Pinpoint the cell where the given text exists, returning its [x, y] midpoint coordinate. 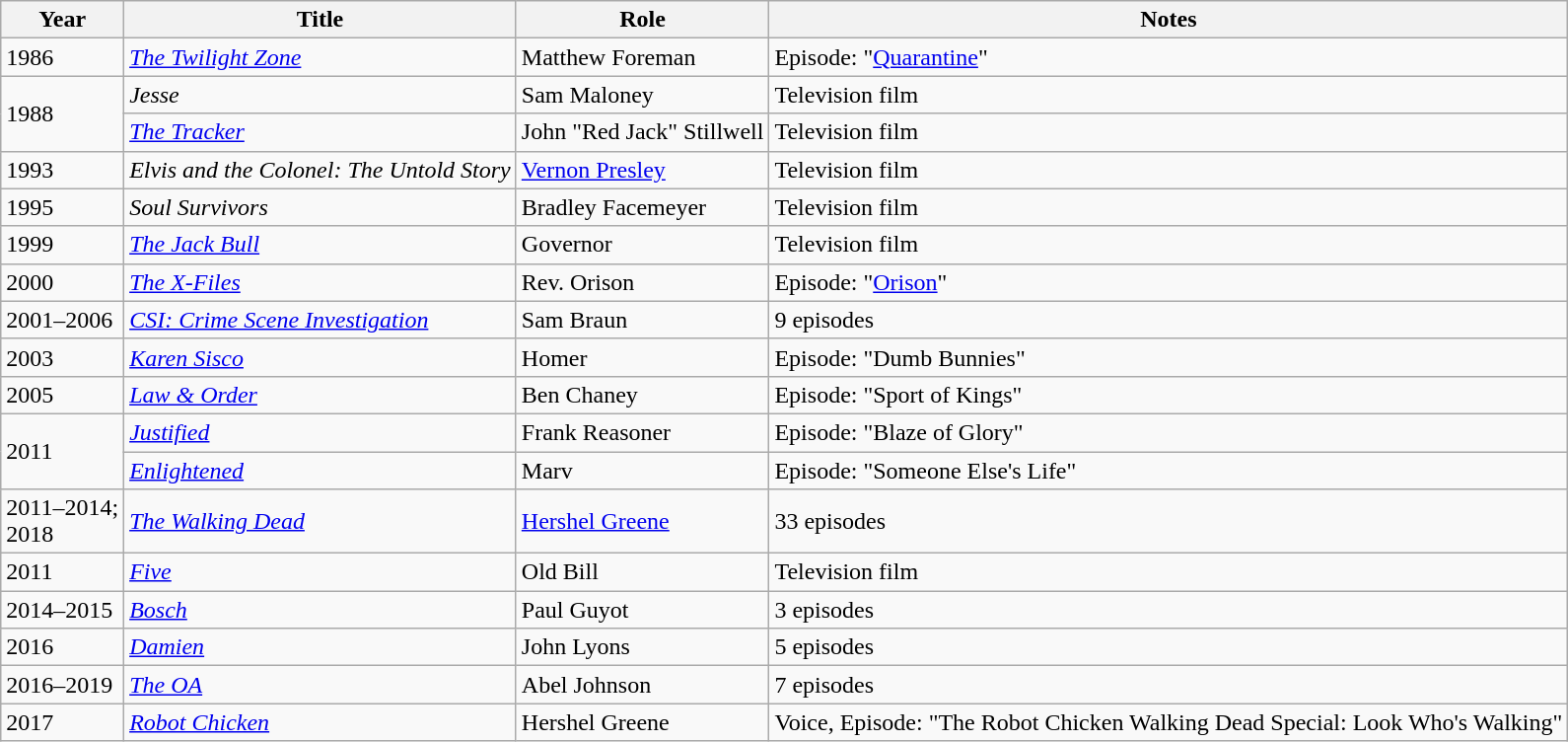
7 episodes [1169, 685]
Justified [321, 432]
1986 [63, 57]
The X-Files [321, 282]
2005 [63, 395]
The Jack Bull [321, 245]
CSI: Crime Scene Investigation [321, 320]
2016 [63, 647]
Governor [643, 245]
Bradley Facemeyer [643, 207]
Title [321, 20]
Episode: "Quarantine" [1169, 57]
3 episodes [1169, 610]
Episode: "Someone Else's Life" [1169, 471]
Voice, Episode: "The Robot Chicken Walking Dead Special: Look Who's Walking" [1169, 722]
Bosch [321, 610]
Notes [1169, 20]
Matthew Foreman [643, 57]
Jesse [321, 95]
Episode: "Sport of Kings" [1169, 395]
The OA [321, 685]
Elvis and the Colonel: The Untold Story [321, 170]
John "Red Jack" Stillwell [643, 132]
2003 [63, 357]
2014–2015 [63, 610]
Paul Guyot [643, 610]
Frank Reasoner [643, 432]
Soul Survivors [321, 207]
The Walking Dead [321, 521]
The Twilight Zone [321, 57]
5 episodes [1169, 647]
Vernon Presley [643, 170]
Five [321, 572]
The Tracker [321, 132]
Damien [321, 647]
Karen Sisco [321, 357]
Role [643, 20]
1988 [63, 113]
Episode: "Orison" [1169, 282]
Rev. Orison [643, 282]
John Lyons [643, 647]
Episode: "Dumb Bunnies" [1169, 357]
Sam Braun [643, 320]
9 episodes [1169, 320]
2011–2014; 2018 [63, 521]
Enlightened [321, 471]
Marv [643, 471]
1999 [63, 245]
1993 [63, 170]
Law & Order [321, 395]
2000 [63, 282]
2017 [63, 722]
Ben Chaney [643, 395]
Homer [643, 357]
1995 [63, 207]
Abel Johnson [643, 685]
2001–2006 [63, 320]
33 episodes [1169, 521]
Robot Chicken [321, 722]
2016–2019 [63, 685]
Old Bill [643, 572]
Sam Maloney [643, 95]
Year [63, 20]
Episode: "Blaze of Glory" [1169, 432]
